Provide the [x, y] coordinate of the cell's center where the given text is located.  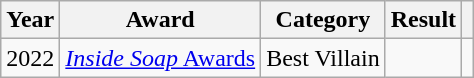
Result [423, 20]
Award [160, 20]
Best Villain [324, 58]
Year [30, 20]
Category [324, 20]
Inside Soap Awards [160, 58]
2022 [30, 58]
